Capture the cell that displays the provided text and extract its [x, y] central coordinate. 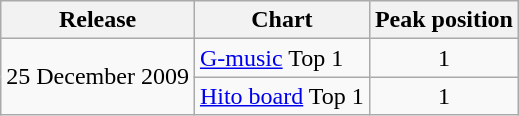
Chart [282, 20]
Release [98, 20]
Peak position [444, 20]
Hito board Top 1 [282, 96]
25 December 2009 [98, 77]
G-music Top 1 [282, 58]
